Locate the cell with the specified text and output its (x, y) center coordinate. 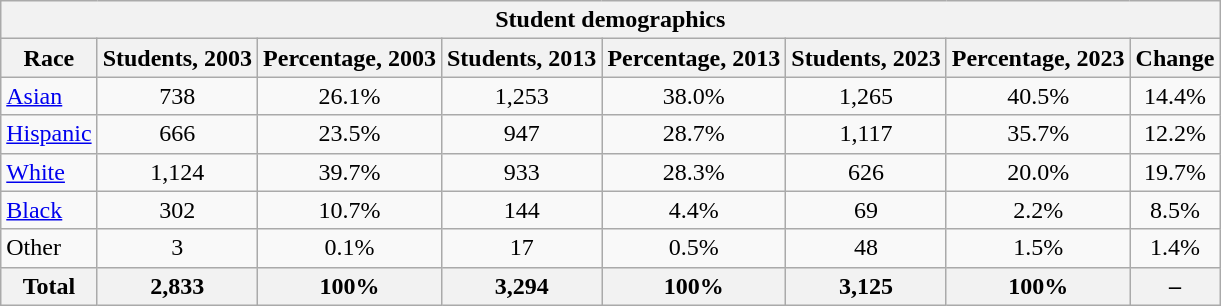
Asian (49, 96)
28.3% (694, 172)
Percentage, 2003 (350, 58)
2.2% (1038, 210)
35.7% (1038, 134)
8.5% (1175, 210)
738 (177, 96)
Total (49, 286)
3,294 (521, 286)
2,833 (177, 286)
1.4% (1175, 248)
947 (521, 134)
3 (177, 248)
48 (866, 248)
Students, 2013 (521, 58)
1,117 (866, 134)
Other (49, 248)
20.0% (1038, 172)
38.0% (694, 96)
12.2% (1175, 134)
302 (177, 210)
28.7% (694, 134)
Race (49, 58)
Students, 2023 (866, 58)
Percentage, 2023 (1038, 58)
39.7% (350, 172)
14.4% (1175, 96)
626 (866, 172)
Student demographics (610, 20)
666 (177, 134)
1.5% (1038, 248)
Percentage, 2013 (694, 58)
10.7% (350, 210)
17 (521, 248)
– (1175, 286)
White (49, 172)
144 (521, 210)
4.4% (694, 210)
0.1% (350, 248)
3,125 (866, 286)
23.5% (350, 134)
26.1% (350, 96)
933 (521, 172)
1,124 (177, 172)
0.5% (694, 248)
Change (1175, 58)
40.5% (1038, 96)
19.7% (1175, 172)
1,265 (866, 96)
Hispanic (49, 134)
Students, 2003 (177, 58)
Black (49, 210)
1,253 (521, 96)
69 (866, 210)
